Search for the cell housing the specified text and yield its [x, y] center coordinate. 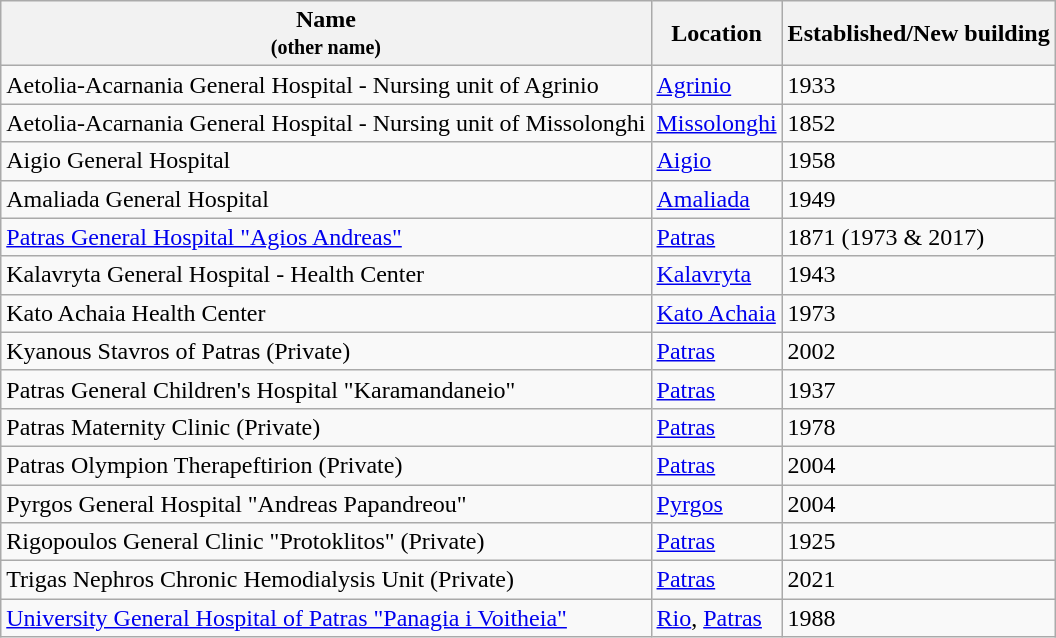
Kato Achaia [716, 313]
Kato Achaia Health Center [326, 313]
1852 [918, 123]
Patras Maternity Clinic (Private) [326, 427]
1937 [918, 389]
1949 [918, 199]
Aetolia-Acarnania General Hospital - Nursing unit of Agrinio [326, 85]
Trigas Nephros Chronic Hemodialysis Unit (Private) [326, 580]
1943 [918, 275]
University General Hospital of Patras "Panagia i Voitheia" [326, 618]
Pyrgos General Hospital "Andreas Papandreou" [326, 503]
Agrinio [716, 85]
1978 [918, 427]
Aigio General Hospital [326, 161]
1958 [918, 161]
Amaliada General Hospital [326, 199]
Location [716, 34]
Patras General Children's Hospital "Karamandaneio" [326, 389]
Rigopoulos General Clinic "Protoklitos" (Private) [326, 542]
2021 [918, 580]
Patras Olympion Therapeftirion (Private) [326, 465]
2002 [918, 351]
1871 (1973 & 2017) [918, 237]
Aigio [716, 161]
Name (other name) [326, 34]
Patras General Hospital "Agios Andreas" [326, 237]
1988 [918, 618]
Missolonghi [716, 123]
Established/New building [918, 34]
Kalavryta [716, 275]
Amaliada [716, 199]
Kalavryta General Hospital - Health Center [326, 275]
Kyanous Stavros of Patras (Private) [326, 351]
Aetolia-Acarnania General Hospital - Nursing unit of Missolonghi [326, 123]
Pyrgos [716, 503]
Rio, Patras [716, 618]
1925 [918, 542]
1973 [918, 313]
1933 [918, 85]
